From the cell containing the given text, extract its center point as [x, y] coordinate. 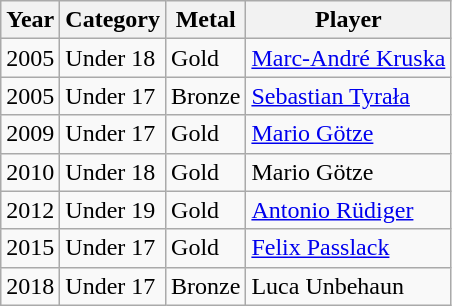
2018 [30, 286]
Year [30, 20]
Player [348, 20]
2010 [30, 172]
Luca Unbehaun [348, 286]
Metal [206, 20]
2009 [30, 134]
Under 19 [113, 210]
Marc-André Kruska [348, 58]
Felix Passlack [348, 248]
2012 [30, 210]
Category [113, 20]
Antonio Rüdiger [348, 210]
Sebastian Tyrała [348, 96]
2015 [30, 248]
